Locate the cell with the specified text and output its (X, Y) center coordinate. 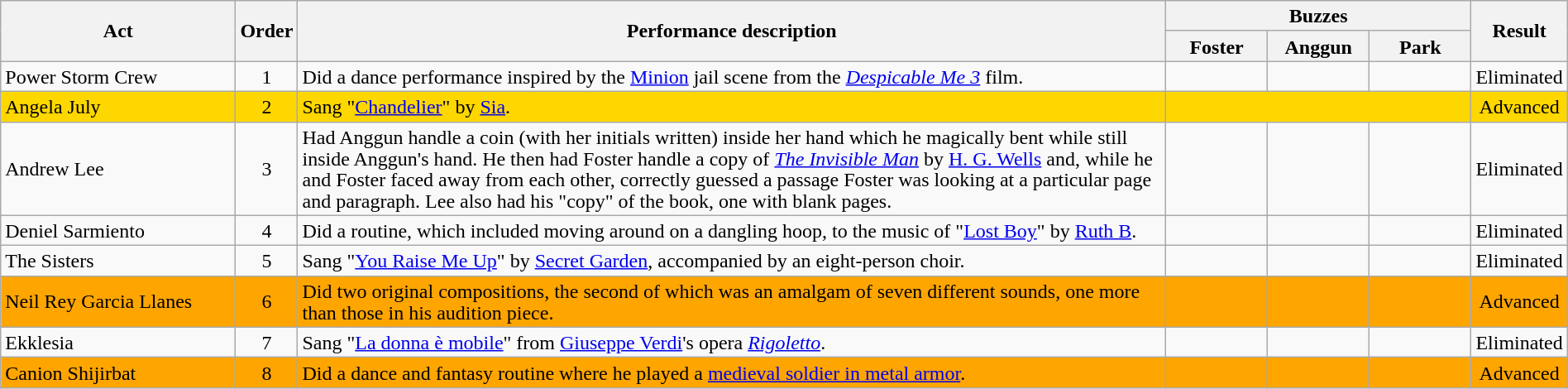
Canion Shijirbat (118, 372)
Act (118, 31)
6 (266, 301)
Andrew Lee (118, 169)
Anggun (1318, 46)
3 (266, 169)
Power Storm Crew (118, 76)
8 (266, 372)
Order (266, 31)
Sang "You Raise Me Up" by Secret Garden, accompanied by an eight-person choir. (732, 262)
2 (266, 106)
Angela July (118, 106)
Did a dance performance inspired by the Minion jail scene from the Despicable Me 3 film. (732, 76)
The Sisters (118, 262)
Did a dance and fantasy routine where he played a medieval soldier in metal armor. (732, 372)
Neil Rey Garcia Llanes (118, 301)
Result (1519, 31)
Performance description (732, 31)
Sang "La donna è mobile" from Giuseppe Verdi's opera Rigoletto. (732, 343)
1 (266, 76)
Did a routine, which included moving around on a dangling hoop, to the music of "Lost Boy" by Ruth B. (732, 230)
Buzzes (1318, 17)
Ekklesia (118, 343)
4 (266, 230)
Sang "Chandelier" by Sia. (732, 106)
Foster (1216, 46)
Deniel Sarmiento (118, 230)
5 (266, 262)
Did two original compositions, the second of which was an amalgam of seven different sounds, one more than those in his audition piece. (732, 301)
7 (266, 343)
Park (1421, 46)
